Find where the given text appears and provide that cell's center as (X, Y) coordinate. 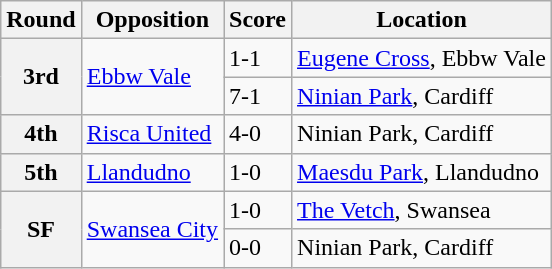
Eugene Cross, Ebbw Vale (422, 58)
4th (41, 134)
0-0 (258, 248)
7-1 (258, 96)
Ebbw Vale (152, 77)
Swansea City (152, 229)
Llandudno (152, 172)
Score (258, 20)
Risca United (152, 134)
Opposition (152, 20)
4-0 (258, 134)
The Vetch, Swansea (422, 210)
1-1 (258, 58)
Maesdu Park, Llandudno (422, 172)
3rd (41, 77)
Location (422, 20)
SF (41, 229)
5th (41, 172)
Round (41, 20)
